Search for the cell housing the specified text and yield its (X, Y) center coordinate. 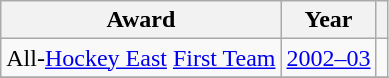
Year (328, 20)
2002–03 (328, 58)
Award (141, 20)
All-Hockey East First Team (141, 58)
